Pinpoint the cell where the given text exists, returning its [x, y] midpoint coordinate. 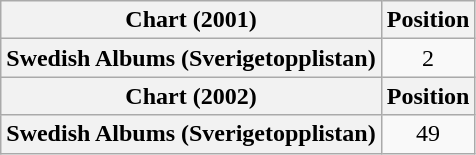
49 [428, 134]
Chart (2001) [191, 20]
Chart (2002) [191, 96]
2 [428, 58]
